Locate the cell with the specified text and output its (x, y) center coordinate. 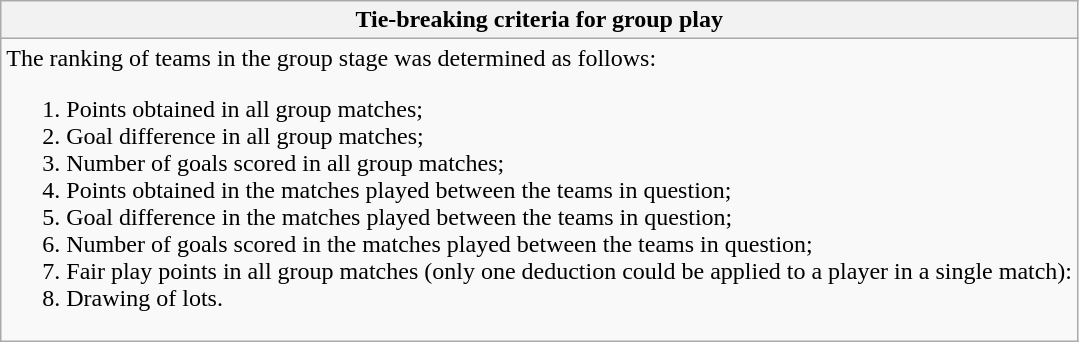
Tie-breaking criteria for group play (540, 20)
